Extract the (X, Y) coordinate from the center of the cell holding the provided text.  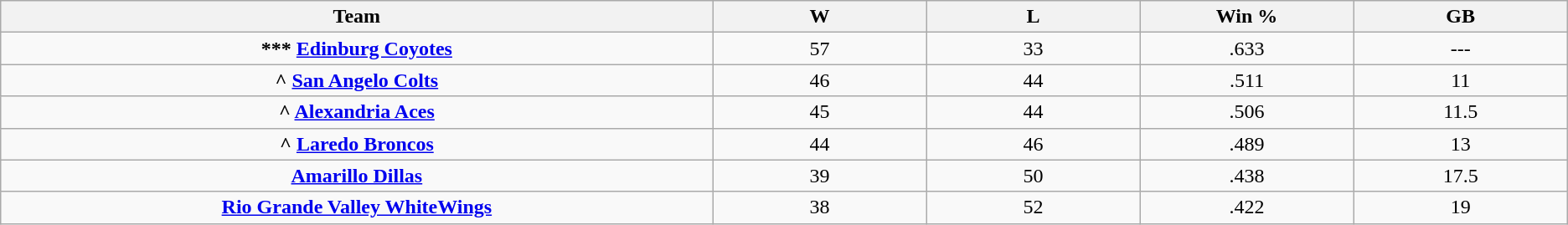
11.5 (1461, 112)
17.5 (1461, 176)
Amarillo Dillas (357, 176)
.511 (1246, 80)
Rio Grande Valley WhiteWings (357, 207)
57 (819, 49)
^ Alexandria Aces (357, 112)
^ San Angelo Colts (357, 80)
GB (1461, 17)
52 (1034, 207)
Win % (1246, 17)
.489 (1246, 144)
.422 (1246, 207)
*** Edinburg Coyotes (357, 49)
^ Laredo Broncos (357, 144)
11 (1461, 80)
45 (819, 112)
--- (1461, 49)
33 (1034, 49)
.633 (1246, 49)
50 (1034, 176)
W (819, 17)
L (1034, 17)
19 (1461, 207)
.506 (1246, 112)
13 (1461, 144)
.438 (1246, 176)
39 (819, 176)
38 (819, 207)
Team (357, 17)
